Detect which cell encompasses the target text, then output its [X, Y] center coordinate. 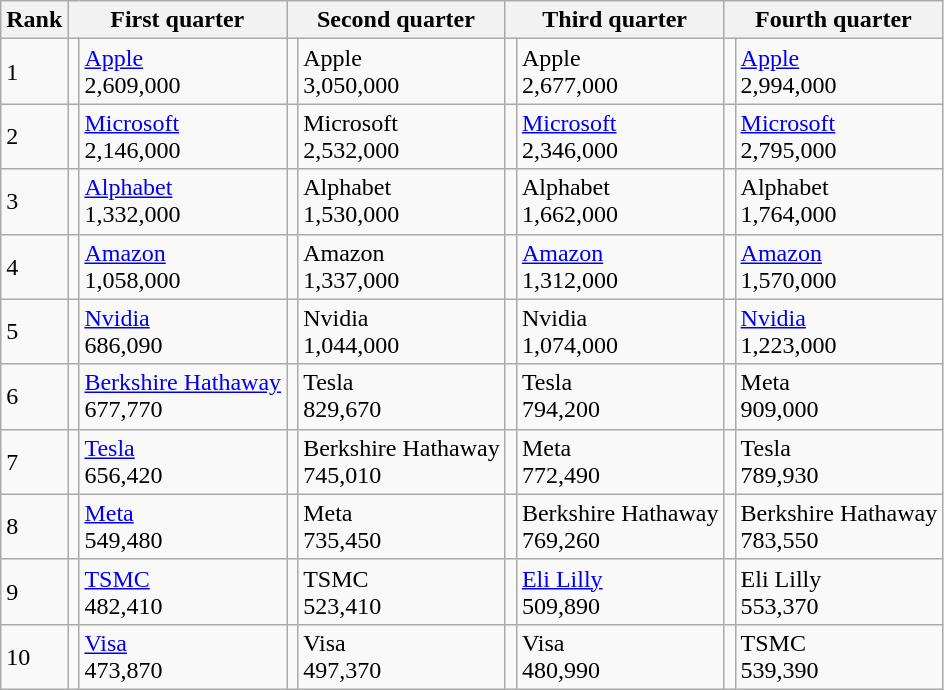
Third quarter [614, 20]
Meta549,480 [183, 526]
Visa 497,370 [402, 656]
Visa 480,990 [620, 656]
Tesla829,670 [402, 396]
Nvidia1,044,000 [402, 332]
TSMC523,410 [402, 592]
Tesla656,420 [183, 462]
Berkshire Hathaway783,550 [839, 526]
7 [34, 462]
Microsoft2,346,000 [620, 136]
Berkshire Hathaway769,260 [620, 526]
Amazon1,312,000 [620, 266]
Tesla789,930 [839, 462]
10 [34, 656]
Apple2,677,000 [620, 72]
3 [34, 202]
Alphabet1,530,000 [402, 202]
2 [34, 136]
Rank [34, 20]
TSMC482,410 [183, 592]
8 [34, 526]
Meta772,490 [620, 462]
Nvidia1,074,000 [620, 332]
Eli Lilly 553,370 [839, 592]
Microsoft2,795,000 [839, 136]
Alphabet1,332,000 [183, 202]
Nvidia686,090 [183, 332]
Amazon1,058,000 [183, 266]
Amazon1,337,000 [402, 266]
Meta909,000 [839, 396]
Alphabet1,764,000 [839, 202]
TSMC 539,390 [839, 656]
Amazon1,570,000 [839, 266]
Eli Lilly 509,890 [620, 592]
1 [34, 72]
Tesla794,200 [620, 396]
Microsoft2,532,000 [402, 136]
First quarter [178, 20]
Apple3,050,000 [402, 72]
Alphabet1,662,000 [620, 202]
Apple2,609,000 [183, 72]
6 [34, 396]
Meta735,450 [402, 526]
Visa 473,870 [183, 656]
Berkshire Hathaway745,010 [402, 462]
Apple2,994,000 [839, 72]
Fourth quarter [834, 20]
Second quarter [396, 20]
4 [34, 266]
Microsoft2,146,000 [183, 136]
Berkshire Hathaway677,770 [183, 396]
5 [34, 332]
9 [34, 592]
Nvidia1,223,000 [839, 332]
